Provide the [X, Y] coordinate of the cell's center where the given text is located.  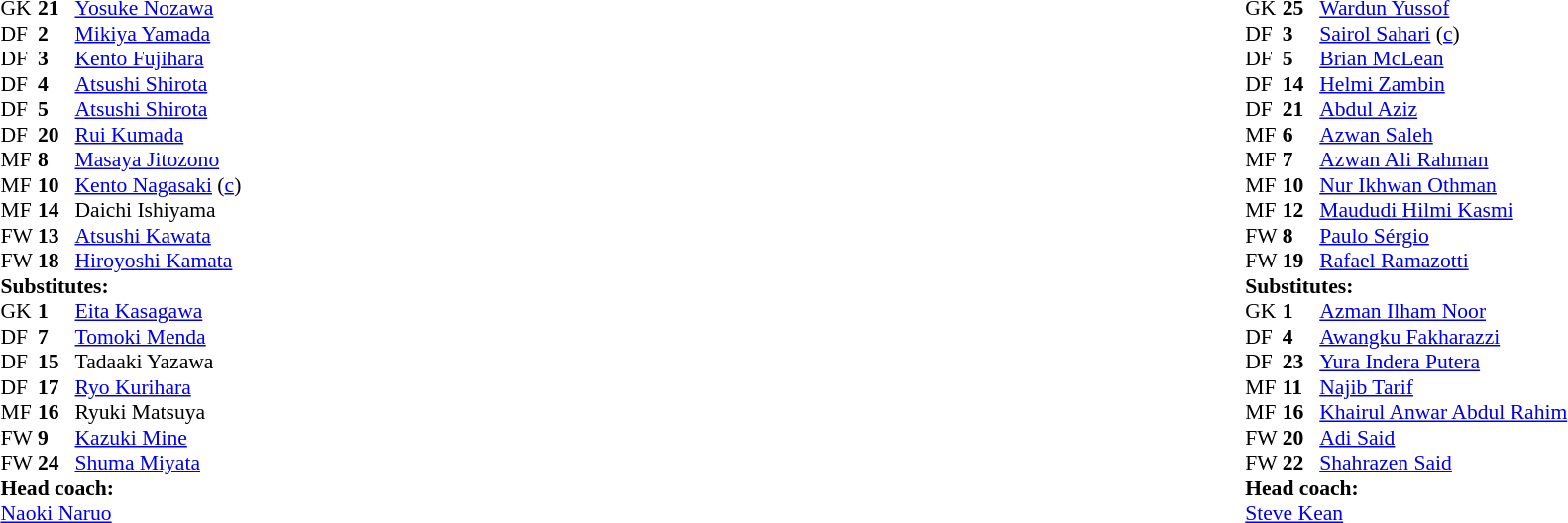
Shahrazen Said [1443, 463]
15 [56, 362]
Azman Ilham Noor [1443, 312]
Brian McLean [1443, 58]
Rui Kumada [159, 135]
22 [1301, 463]
Tadaaki Yazawa [159, 362]
17 [56, 387]
Khairul Anwar Abdul Rahim [1443, 413]
Eita Kasagawa [159, 312]
13 [56, 236]
Shuma Miyata [159, 463]
Kazuki Mine [159, 438]
23 [1301, 362]
Awangku Fakharazzi [1443, 337]
9 [56, 438]
Kento Nagasaki (c) [159, 185]
21 [1301, 110]
Paulo Sérgio [1443, 236]
18 [56, 261]
Masaya Jitozono [159, 159]
2 [56, 34]
Rafael Ramazotti [1443, 261]
Ryo Kurihara [159, 387]
19 [1301, 261]
6 [1301, 135]
12 [1301, 211]
Ryuki Matsuya [159, 413]
Yura Indera Putera [1443, 362]
Daichi Ishiyama [159, 211]
Hiroyoshi Kamata [159, 261]
Najib Tarif [1443, 387]
Helmi Zambin [1443, 84]
24 [56, 463]
11 [1301, 387]
Tomoki Menda [159, 337]
Atsushi Kawata [159, 236]
Azwan Ali Rahman [1443, 159]
Mikiya Yamada [159, 34]
Abdul Aziz [1443, 110]
Nur Ikhwan Othman [1443, 185]
Maududi Hilmi Kasmi [1443, 211]
Azwan Saleh [1443, 135]
Sairol Sahari (c) [1443, 34]
Adi Said [1443, 438]
Kento Fujihara [159, 58]
